Return [x, y] of the center of cell containing provided text 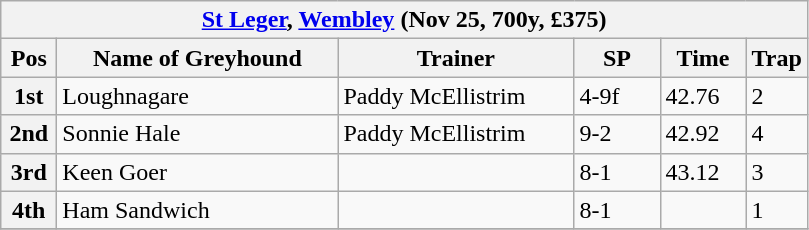
3 [776, 172]
2nd [29, 134]
Pos [29, 58]
2 [776, 96]
Sonnie Hale [198, 134]
1 [776, 210]
Ham Sandwich [198, 210]
42.92 [703, 134]
43.12 [703, 172]
3rd [29, 172]
1st [29, 96]
St Leger, Wembley (Nov 25, 700y, £375) [404, 20]
Trap [776, 58]
Keen Goer [198, 172]
Name of Greyhound [198, 58]
4-9f [617, 96]
42.76 [703, 96]
4 [776, 134]
Loughnagare [198, 96]
4th [29, 210]
Time [703, 58]
9-2 [617, 134]
SP [617, 58]
Trainer [456, 58]
